Extract the (X, Y) coordinate from the center of the cell holding the provided text.  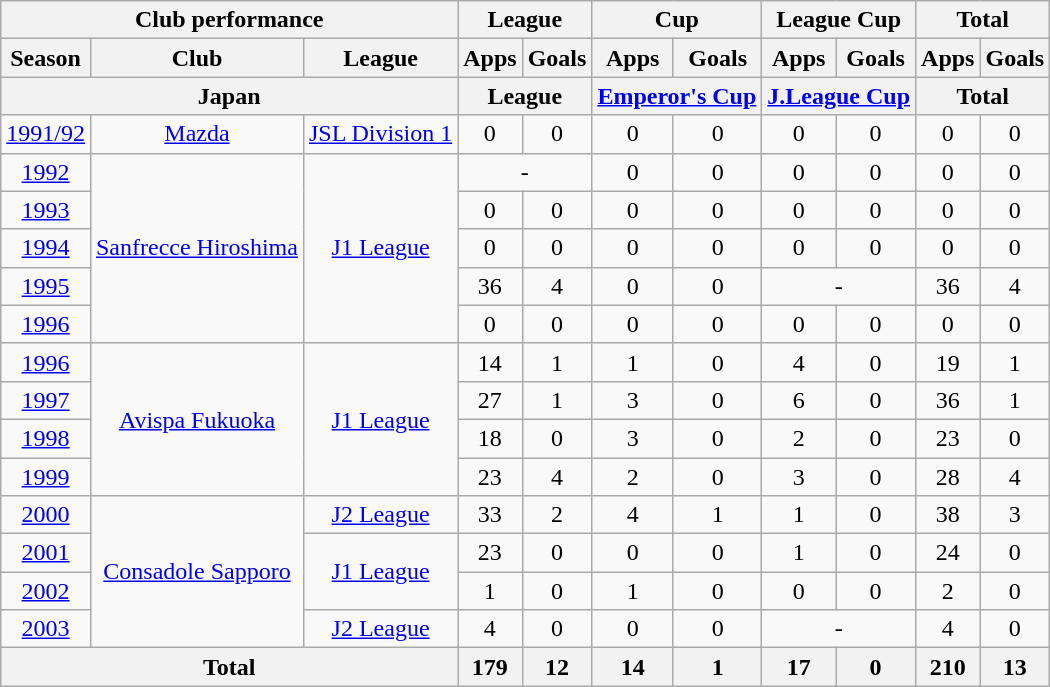
Season (46, 58)
Mazda (196, 134)
18 (490, 438)
12 (557, 667)
Consadole Sapporo (196, 572)
1993 (46, 210)
1992 (46, 172)
2003 (46, 629)
J.League Cup (839, 96)
Japan (230, 96)
17 (799, 667)
33 (490, 515)
Sanfrecce Hiroshima (196, 248)
38 (948, 515)
24 (948, 553)
6 (799, 400)
Club performance (230, 20)
19 (948, 362)
27 (490, 400)
28 (948, 477)
1997 (46, 400)
Cup (677, 20)
1998 (46, 438)
13 (1015, 667)
Avispa Fukuoka (196, 419)
2000 (46, 515)
Emperor's Cup (677, 96)
Club (196, 58)
2001 (46, 553)
1995 (46, 286)
League Cup (839, 20)
1999 (46, 477)
179 (490, 667)
210 (948, 667)
JSL Division 1 (380, 134)
1994 (46, 248)
2002 (46, 591)
1991/92 (46, 134)
